For the text-containing cell, return its midpoint in [X, Y] coordinate format. 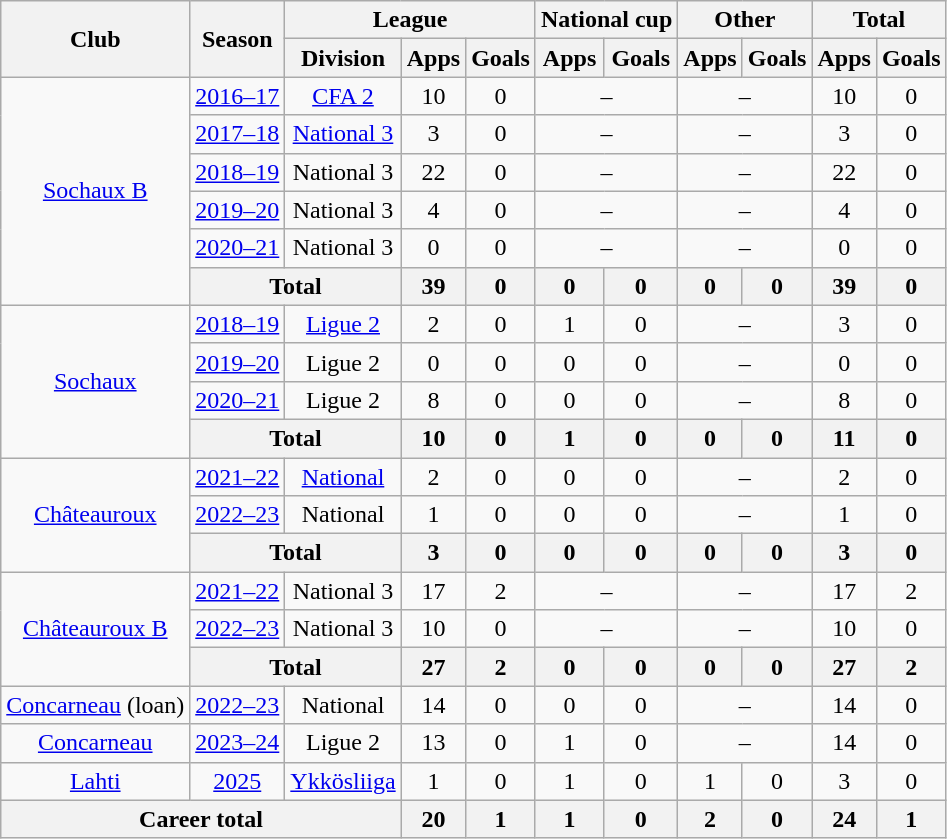
2017–18 [238, 134]
CFA 2 [343, 96]
2025 [238, 781]
Career total [201, 819]
Lahti [96, 781]
Club [96, 39]
Other [745, 20]
24 [844, 819]
11 [844, 438]
Sochaux [96, 381]
National cup [606, 20]
2016–17 [238, 96]
13 [433, 743]
Season [238, 39]
Concarneau [96, 743]
League [410, 20]
Châteauroux [96, 515]
Châteauroux B [96, 629]
Division [343, 58]
Concarneau (loan) [96, 705]
Sochaux B [96, 191]
2023–24 [238, 743]
20 [433, 819]
Ykkösliiga [343, 781]
